For the text-containing cell, return its midpoint in (x, y) coordinate format. 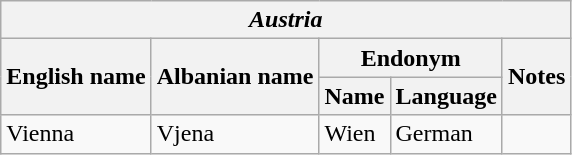
German (446, 134)
Vjena (235, 134)
Name (354, 96)
English name (76, 77)
Language (446, 96)
Vienna (76, 134)
Notes (536, 77)
Austria (286, 20)
Endonym (410, 58)
Wien (354, 134)
Albanian name (235, 77)
